Return (X, Y) of the center of cell containing provided text 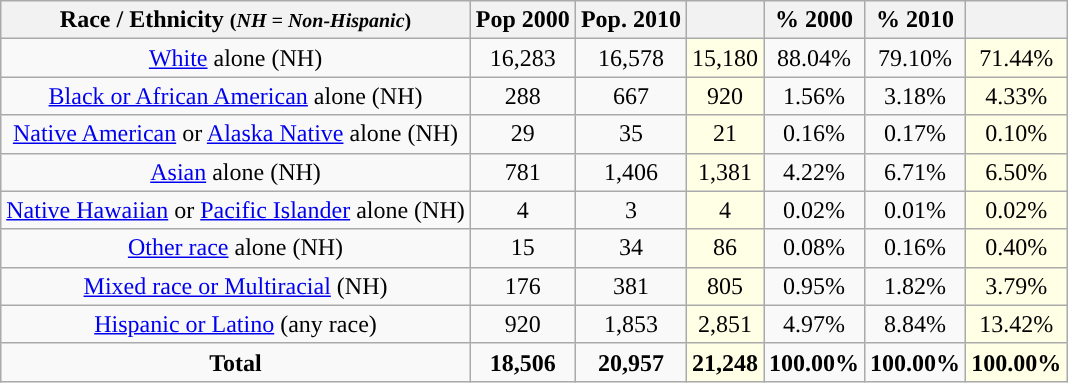
White alone (NH) (236, 58)
Total (236, 362)
Hispanic or Latino (any race) (236, 324)
20,957 (630, 362)
781 (522, 172)
1.82% (916, 286)
4.33% (1016, 96)
1.56% (814, 96)
34 (630, 248)
805 (724, 286)
4.22% (814, 172)
% 2000 (814, 20)
18,506 (522, 362)
3.79% (1016, 286)
21,248 (724, 362)
1,381 (724, 172)
16,578 (630, 58)
29 (522, 134)
176 (522, 286)
71.44% (1016, 58)
Mixed race or Multiracial (NH) (236, 286)
8.84% (916, 324)
Native American or Alaska Native alone (NH) (236, 134)
Native Hawaiian or Pacific Islander alone (NH) (236, 210)
381 (630, 286)
4.97% (814, 324)
1,406 (630, 172)
79.10% (916, 58)
1,853 (630, 324)
Other race alone (NH) (236, 248)
0.01% (916, 210)
% 2010 (916, 20)
0.17% (916, 134)
Pop 2000 (522, 20)
Race / Ethnicity (NH = Non-Hispanic) (236, 20)
0.40% (1016, 248)
15,180 (724, 58)
6.50% (1016, 172)
667 (630, 96)
288 (522, 96)
35 (630, 134)
2,851 (724, 324)
88.04% (814, 58)
0.10% (1016, 134)
0.95% (814, 286)
15 (522, 248)
21 (724, 134)
86 (724, 248)
16,283 (522, 58)
3.18% (916, 96)
Asian alone (NH) (236, 172)
3 (630, 210)
Pop. 2010 (630, 20)
13.42% (1016, 324)
0.08% (814, 248)
6.71% (916, 172)
Black or African American alone (NH) (236, 96)
